For the text-containing cell, return its midpoint in [X, Y] coordinate format. 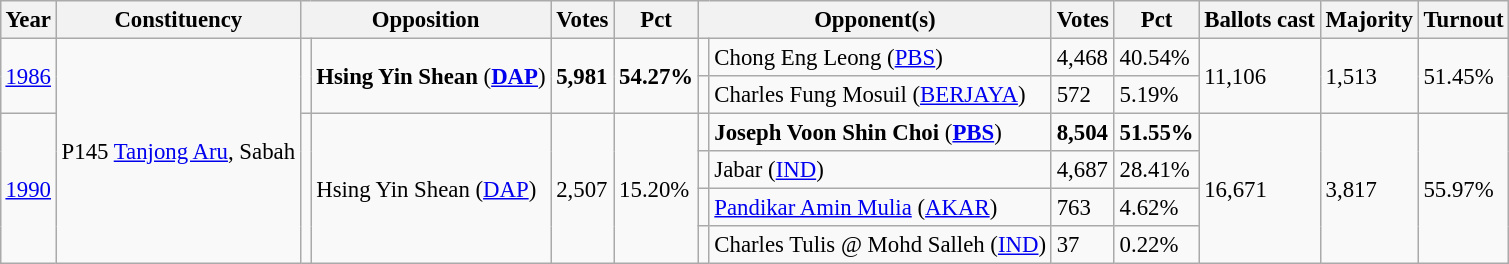
572 [1082, 95]
5.19% [1156, 95]
4,468 [1082, 57]
40.54% [1156, 57]
763 [1082, 208]
2,507 [582, 189]
16,671 [1260, 189]
55.97% [1464, 189]
4.62% [1156, 208]
Year [28, 20]
28.41% [1156, 170]
1986 [28, 76]
Opponent(s) [874, 20]
4,687 [1082, 170]
1,513 [1369, 76]
3,817 [1369, 189]
Chong Eng Leong (PBS) [880, 57]
Charles Tulis @ Mohd Salleh (IND) [880, 245]
54.27% [656, 76]
0.22% [1156, 245]
P145 Tanjong Aru, Sabah [178, 151]
11,106 [1260, 76]
Turnout [1464, 20]
51.45% [1464, 76]
Ballots cast [1260, 20]
8,504 [1082, 133]
51.55% [1156, 133]
Joseph Voon Shin Choi (PBS) [880, 133]
Opposition [426, 20]
Majority [1369, 20]
15.20% [656, 189]
Constituency [178, 20]
37 [1082, 245]
5,981 [582, 76]
Jabar (IND) [880, 170]
Pandikar Amin Mulia (AKAR) [880, 208]
1990 [28, 189]
Charles Fung Mosuil (BERJAYA) [880, 95]
